Determine the [x, y] coordinate at the center of the cell enclosing the given text.  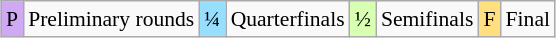
P [12, 19]
¼ [212, 19]
Preliminary rounds [111, 19]
Quarterfinals [288, 19]
F [489, 19]
Final [528, 19]
Semifinals [427, 19]
½ [363, 19]
